Scan for the cell matching the given text and deliver its (x, y) coordinate at center. 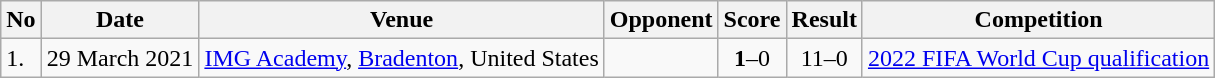
Competition (1038, 20)
1–0 (752, 58)
IMG Academy, Bradenton, United States (402, 58)
11–0 (824, 58)
29 March 2021 (120, 58)
Score (752, 20)
Result (824, 20)
Venue (402, 20)
2022 FIFA World Cup qualification (1038, 58)
1. (21, 58)
Opponent (661, 20)
No (21, 20)
Date (120, 20)
